Search for the cell housing the specified text and yield its (X, Y) center coordinate. 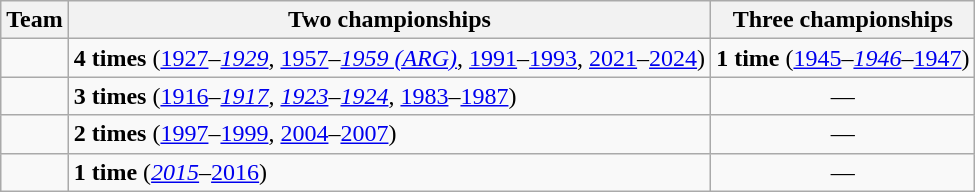
1 time (1945–1946–1947) (843, 58)
2 times (1997–1999, 2004–2007) (389, 134)
Three championships (843, 20)
4 times (1927–1929, 1957–1959 (ARG), 1991–1993, 2021–2024) (389, 58)
1 time (2015–2016) (389, 172)
Team (35, 20)
Two championships (389, 20)
3 times (1916–1917, 1923–1924, 1983–1987) (389, 96)
